Pinpoint the cell where the given text exists, returning its [X, Y] midpoint coordinate. 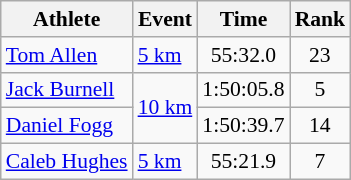
Athlete [67, 19]
55:21.9 [243, 162]
7 [320, 162]
Caleb Hughes [67, 162]
Jack Burnell [67, 90]
10 km [166, 108]
Daniel Fogg [67, 126]
Time [243, 19]
Event [166, 19]
Rank [320, 19]
55:32.0 [243, 55]
1:50:39.7 [243, 126]
14 [320, 126]
5 [320, 90]
23 [320, 55]
Tom Allen [67, 55]
1:50:05.8 [243, 90]
